Extract the (x, y) coordinate from the center of the cell holding the provided text.  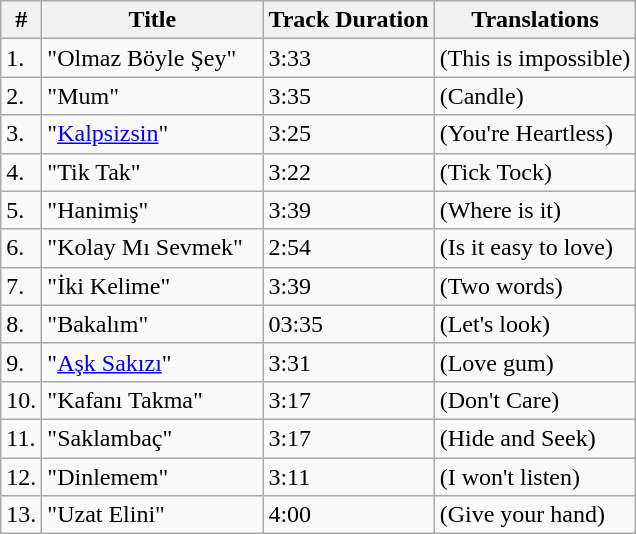
9. (22, 362)
(Tick Tock) (535, 172)
(Don't Care) (535, 400)
"Saklambaç" (152, 438)
3:31 (348, 362)
"Kafanı Takma" (152, 400)
(Where is it) (535, 210)
Title (152, 20)
"Tik Tak" (152, 172)
(You're Heartless) (535, 134)
1. (22, 58)
8. (22, 324)
4:00 (348, 515)
"İki Kelime" (152, 286)
(This is impossible) (535, 58)
"Kolay Mı Sevmek" (152, 248)
3:25 (348, 134)
"Dinlemem" (152, 477)
03:35 (348, 324)
"Olmaz Böyle Şey" (152, 58)
"Hanimiş" (152, 210)
(Candle) (535, 96)
3:33 (348, 58)
10. (22, 400)
7. (22, 286)
"Aşk Sakızı" (152, 362)
(Love gum) (535, 362)
(Give your hand) (535, 515)
3:22 (348, 172)
2. (22, 96)
Translations (535, 20)
(Is it easy to love) (535, 248)
13. (22, 515)
6. (22, 248)
5. (22, 210)
(Hide and Seek) (535, 438)
# (22, 20)
4. (22, 172)
"Kalpsizsin" (152, 134)
"Mum" (152, 96)
2:54 (348, 248)
3. (22, 134)
"Uzat Elini" (152, 515)
3:35 (348, 96)
11. (22, 438)
(Let's look) (535, 324)
12. (22, 477)
(Two words) (535, 286)
Track Duration (348, 20)
(I won't listen) (535, 477)
3:11 (348, 477)
"Bakalım" (152, 324)
